Pinpoint the cell where the given text exists, returning its (X, Y) midpoint coordinate. 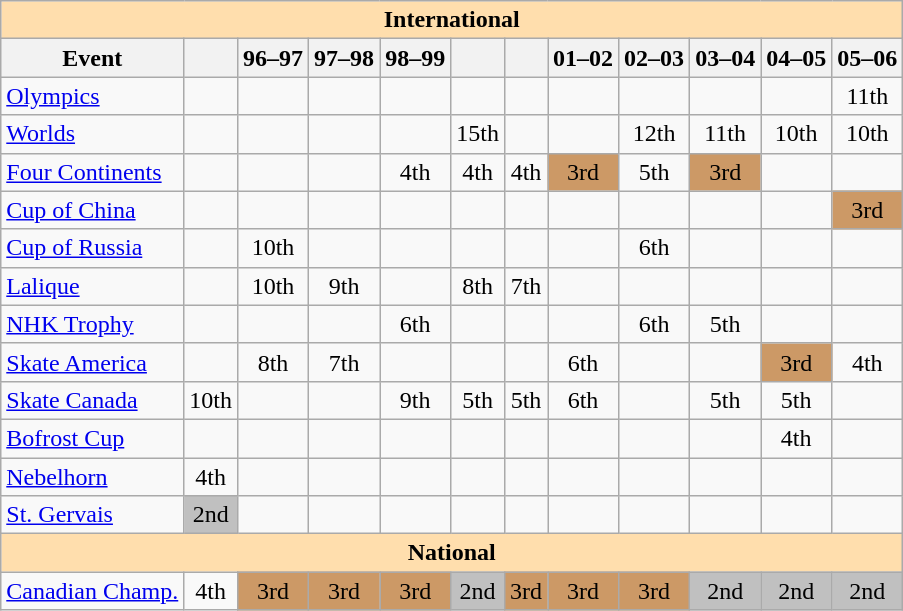
Four Continents (92, 172)
Canadian Champ. (92, 591)
Lalique (92, 286)
Nebelhorn (92, 477)
Worlds (92, 134)
Cup of Russia (92, 248)
01–02 (584, 58)
National (452, 553)
96–97 (274, 58)
12th (654, 134)
Bofrost Cup (92, 438)
St. Gervais (92, 515)
97–98 (344, 58)
Cup of China (92, 210)
02–03 (654, 58)
Skate Canada (92, 400)
15th (478, 134)
Skate America (92, 362)
Event (92, 58)
NHK Trophy (92, 324)
98–99 (416, 58)
Olympics (92, 96)
04–05 (796, 58)
05–06 (868, 58)
03–04 (726, 58)
International (452, 20)
